Output the (X, Y) coordinate of the center of the cell containing the given text.  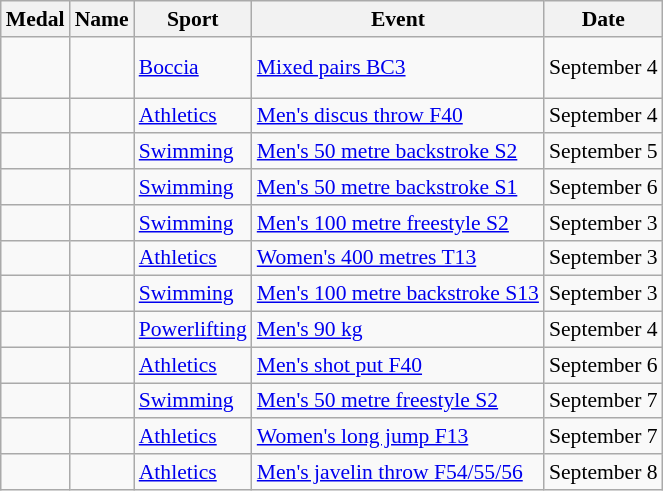
Name (102, 19)
September 8 (604, 472)
Sport (193, 19)
Men's discus throw F40 (398, 116)
Men's 100 metre freestyle S2 (398, 223)
Men's 50 metre backstroke S2 (398, 152)
Men's shot put F40 (398, 365)
Men's 50 metre backstroke S1 (398, 187)
Men's 100 metre backstroke S13 (398, 294)
September 5 (604, 152)
Women's 400 metres T13 (398, 258)
Men's 50 metre freestyle S2 (398, 401)
Powerlifting (193, 330)
Medal (36, 19)
Date (604, 19)
Women's long jump F13 (398, 437)
Boccia (193, 68)
Mixed pairs BC3 (398, 68)
Men's javelin throw F54/55/56 (398, 472)
Event (398, 19)
Men's 90 kg (398, 330)
